Find where the given text appears and provide that cell's center as (X, Y) coordinate. 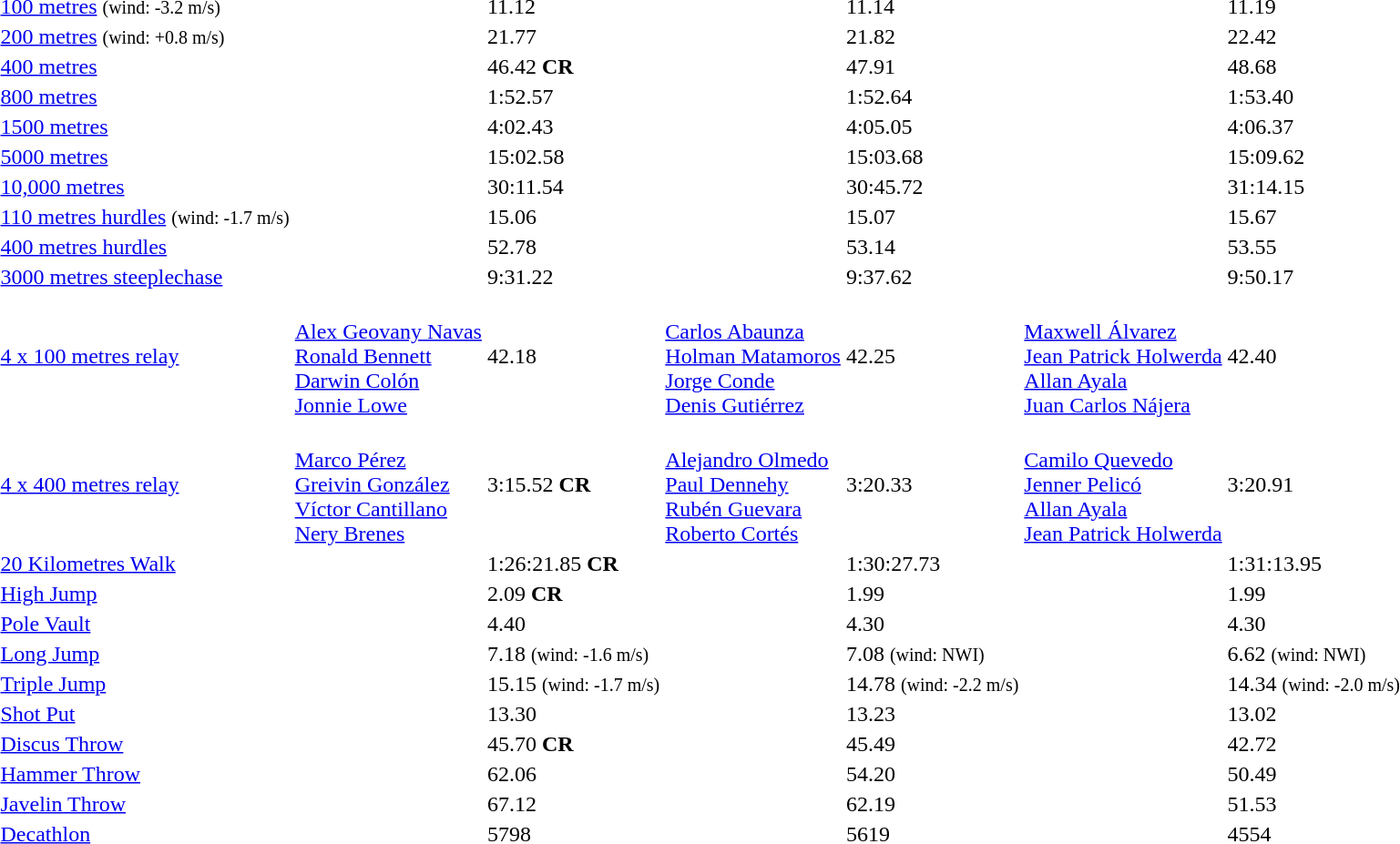
1:52.64 (932, 97)
15.15 (wind: -1.7 m/s) (573, 684)
Alejandro Olmedo Paul Dennehy Rubén Guevara Roberto Cortés (753, 484)
2.09 CR (573, 594)
54.20 (932, 774)
52.78 (573, 247)
7.18 (wind: -1.6 m/s) (573, 654)
Maxwell Álvarez Jean Patrick Holwerda Allan Ayala Juan Carlos Nájera (1123, 356)
42.18 (573, 356)
9:31.22 (573, 277)
Camilo Quevedo Jenner Pelicó Allan Ayala Jean Patrick Holwerda (1123, 484)
4.30 (932, 624)
Alex Geovany Navas Ronald Bennett Darwin Colón Jonnie Lowe (388, 356)
13.30 (573, 714)
47.91 (932, 66)
Carlos Abaunza Holman Matamoros Jorge Conde Denis Gutiérrez (753, 356)
Marco Pérez Greivin González Víctor Cantillano Nery Brenes (388, 484)
1:30:27.73 (932, 564)
21.82 (932, 36)
30:45.72 (932, 187)
62.19 (932, 804)
62.06 (573, 774)
7.08 (wind: NWI) (932, 654)
13.23 (932, 714)
4:05.05 (932, 127)
15.07 (932, 217)
45.70 CR (573, 744)
45.49 (932, 744)
9:37.62 (932, 277)
42.25 (932, 356)
14.78 (wind: -2.2 m/s) (932, 684)
1:52.57 (573, 97)
1:26:21.85 CR (573, 564)
53.14 (932, 247)
3:20.33 (932, 484)
4.40 (573, 624)
4:02.43 (573, 127)
3:15.52 CR (573, 484)
1.99 (932, 594)
15:02.58 (573, 157)
15.06 (573, 217)
67.12 (573, 804)
15:03.68 (932, 157)
21.77 (573, 36)
30:11.54 (573, 187)
46.42 CR (573, 66)
